Scan for the cell matching the given text and deliver its [x, y] coordinate at center. 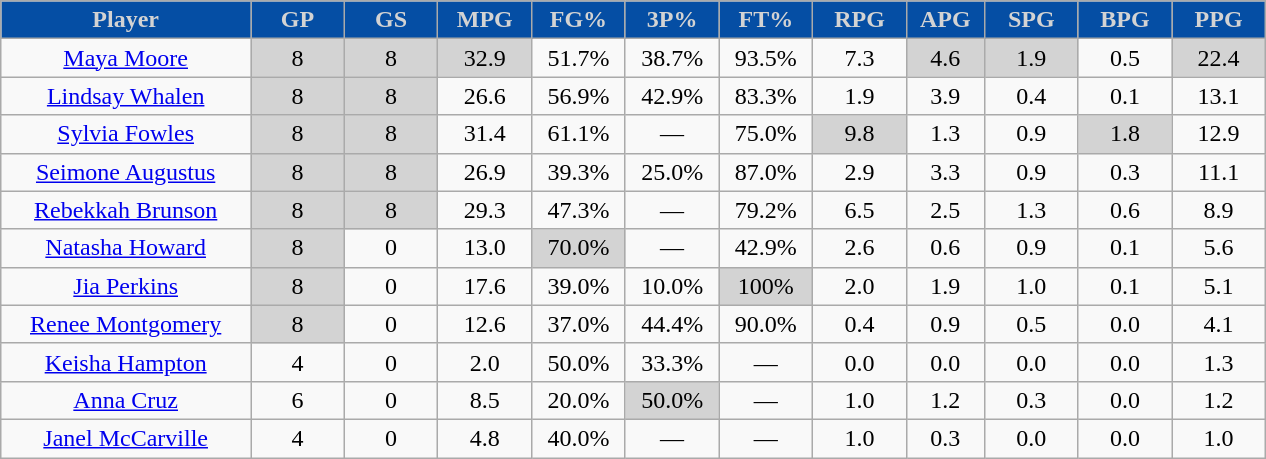
12.9 [1219, 134]
31.4 [485, 134]
7.3 [860, 58]
11.1 [1219, 172]
93.5% [766, 58]
Jia Perkins [126, 286]
32.9 [485, 58]
5.1 [1219, 286]
8.9 [1219, 210]
6 [298, 400]
51.7% [579, 58]
MPG [485, 20]
GP [298, 20]
10.0% [672, 286]
Natasha Howard [126, 248]
Anna Cruz [126, 400]
39.3% [579, 172]
Rebekkah Brunson [126, 210]
12.6 [485, 324]
13.0 [485, 248]
SPG [1031, 20]
100% [766, 286]
4.1 [1219, 324]
2.5 [945, 210]
3.9 [945, 96]
Janel McCarville [126, 438]
79.2% [766, 210]
13.1 [1219, 96]
2.6 [860, 248]
Keisha Hampton [126, 362]
26.6 [485, 96]
FT% [766, 20]
47.3% [579, 210]
75.0% [766, 134]
Maya Moore [126, 58]
8.5 [485, 400]
29.3 [485, 210]
83.3% [766, 96]
2.9 [860, 172]
BPG [1125, 20]
GS [391, 20]
26.9 [485, 172]
61.1% [579, 134]
70.0% [579, 248]
87.0% [766, 172]
6.5 [860, 210]
9.8 [860, 134]
3P% [672, 20]
Seimone Augustus [126, 172]
90.0% [766, 324]
33.3% [672, 362]
17.6 [485, 286]
3.3 [945, 172]
FG% [579, 20]
PPG [1219, 20]
4.8 [485, 438]
Player [126, 20]
5.6 [1219, 248]
38.7% [672, 58]
40.0% [579, 438]
4.6 [945, 58]
39.0% [579, 286]
1.8 [1125, 134]
22.4 [1219, 58]
Renee Montgomery [126, 324]
20.0% [579, 400]
44.4% [672, 324]
56.9% [579, 96]
RPG [860, 20]
APG [945, 20]
Lindsay Whalen [126, 96]
25.0% [672, 172]
Sylvia Fowles [126, 134]
37.0% [579, 324]
